Pinpoint the cell where the given text exists, returning its [x, y] midpoint coordinate. 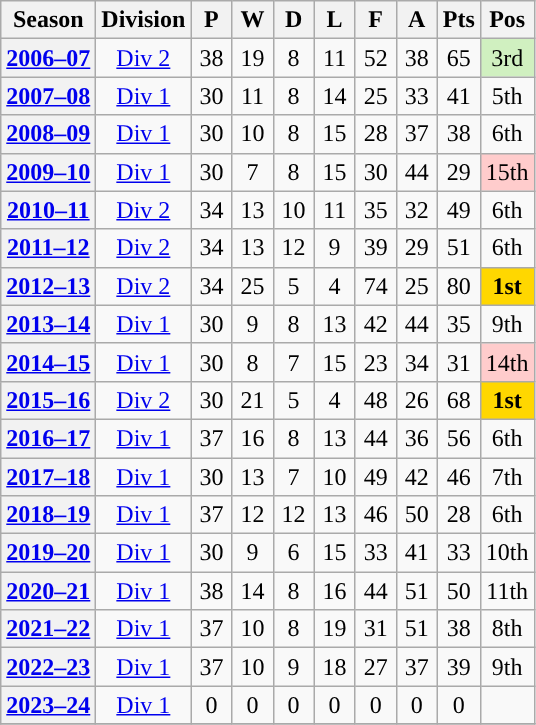
2015–16 [48, 400]
2008–09 [48, 134]
2023–24 [48, 705]
11th [507, 591]
2021–22 [48, 629]
2013–14 [48, 324]
P [212, 20]
2020–21 [48, 591]
80 [458, 286]
21 [252, 400]
7th [507, 477]
10th [507, 553]
D [294, 20]
W [252, 20]
26 [416, 400]
2010–11 [48, 210]
14th [507, 362]
68 [458, 400]
F [376, 20]
56 [458, 438]
2009–10 [48, 172]
36 [416, 438]
Season [48, 20]
52 [376, 58]
5th [507, 96]
2011–12 [48, 248]
2012–13 [48, 286]
74 [376, 286]
Pos [507, 20]
Division [144, 20]
27 [376, 667]
2016–17 [48, 438]
2017–18 [48, 477]
Pts [458, 20]
A [416, 20]
2006–07 [48, 58]
3rd [507, 58]
48 [376, 400]
2019–20 [48, 553]
2007–08 [48, 96]
32 [416, 210]
18 [334, 667]
65 [458, 58]
L [334, 20]
2014–15 [48, 362]
23 [376, 362]
2022–23 [48, 667]
8th [507, 629]
6 [294, 553]
15th [507, 172]
2018–19 [48, 515]
